For the text-containing cell, return its midpoint in [x, y] coordinate format. 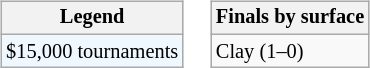
$15,000 tournaments [92, 51]
Finals by surface [290, 18]
Legend [92, 18]
Clay (1–0) [290, 51]
